Extract the [x, y] coordinate from the center of the cell holding the provided text.  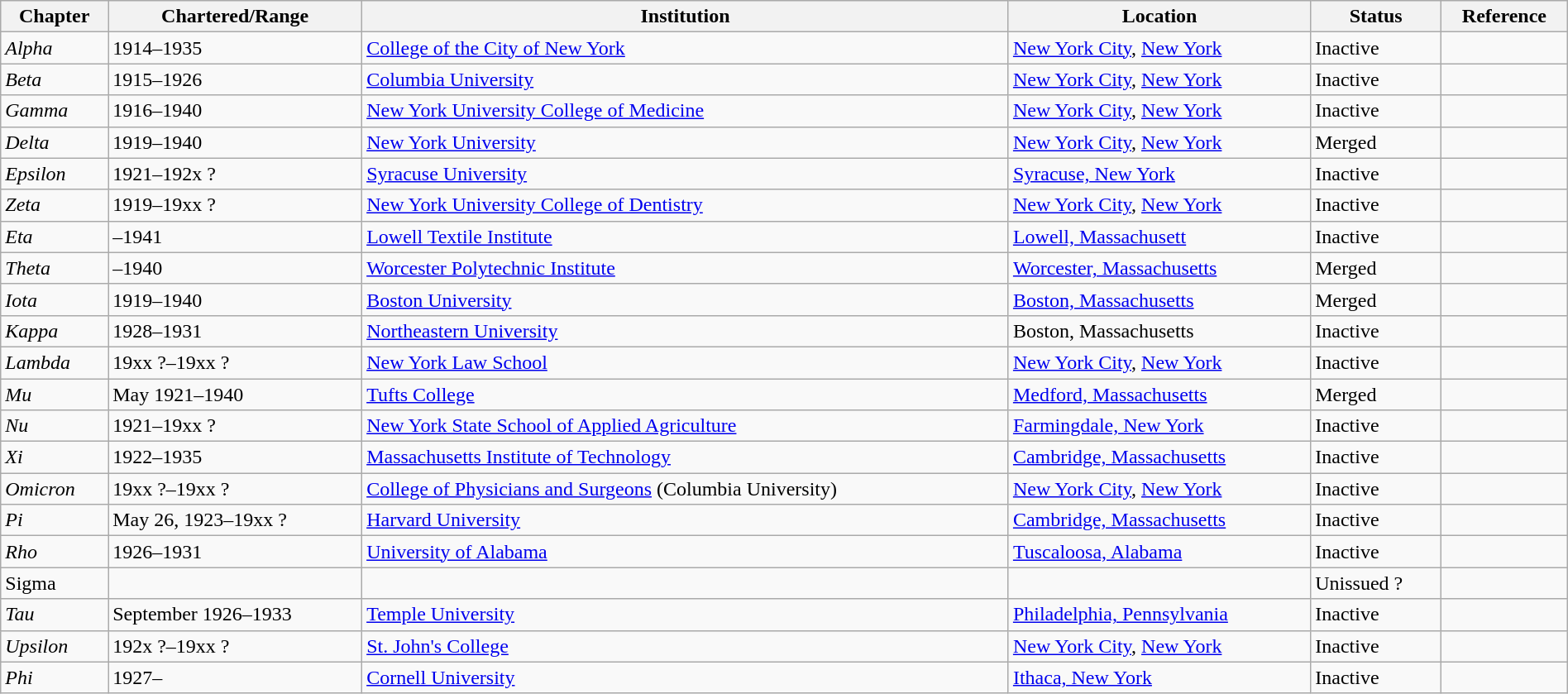
Theta [55, 268]
Location [1159, 17]
1928–1931 [235, 331]
Iota [55, 299]
1922–1935 [235, 457]
Status [1376, 17]
Omicron [55, 489]
Lowell, Massachusett [1159, 237]
Gamma [55, 111]
192x ?–19xx ? [235, 646]
Syracuse University [686, 174]
University of Alabama [686, 552]
Temple University [686, 615]
Cornell University [686, 677]
Nu [55, 426]
Chartered/Range [235, 17]
Tufts College [686, 395]
New York Law School [686, 362]
Northeastern University [686, 331]
Worcester Polytechnic Institute [686, 268]
Epsilon [55, 174]
Institution [686, 17]
Sigma [55, 583]
Kappa [55, 331]
1926–1931 [235, 552]
Unissued ? [1376, 583]
New York University College of Medicine [686, 111]
September 1926–1933 [235, 615]
Reference [1505, 17]
Farmingdale, New York [1159, 426]
Medford, Massachusetts [1159, 395]
1914–1935 [235, 48]
Tuscaloosa, Alabama [1159, 552]
Chapter [55, 17]
New York State School of Applied Agriculture [686, 426]
Columbia University [686, 79]
Massachusetts Institute of Technology [686, 457]
–1940 [235, 268]
1915–1926 [235, 79]
Lambda [55, 362]
Upsilon [55, 646]
–1941 [235, 237]
1919–19xx ? [235, 205]
1927– [235, 677]
Xi [55, 457]
Alpha [55, 48]
College of the City of New York [686, 48]
Tau [55, 615]
Zeta [55, 205]
St. John's College [686, 646]
Worcester, Massachusetts [1159, 268]
New York University [686, 142]
Phi [55, 677]
Beta [55, 79]
Delta [55, 142]
Boston University [686, 299]
Philadelphia, Pennsylvania [1159, 615]
Pi [55, 520]
1921–192x ? [235, 174]
Rho [55, 552]
May 1921–1940 [235, 395]
May 26, 1923–19xx ? [235, 520]
Mu [55, 395]
1916–1940 [235, 111]
Syracuse, New York [1159, 174]
Ithaca, New York [1159, 677]
College of Physicians and Surgeons (Columbia University) [686, 489]
1921–19xx ? [235, 426]
Lowell Textile Institute [686, 237]
Eta [55, 237]
New York University College of Dentistry [686, 205]
Harvard University [686, 520]
